For the text-containing cell, return its midpoint in (X, Y) coordinate format. 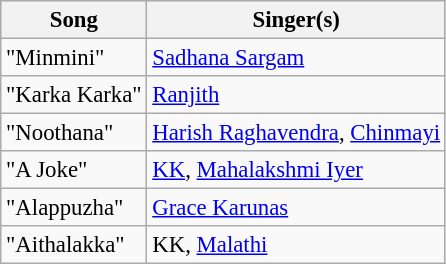
Ranjith (296, 95)
"A Joke" (74, 170)
Grace Karunas (296, 208)
KK, Mahalakshmi Iyer (296, 170)
Harish Raghavendra, Chinmayi (296, 133)
KK, Malathi (296, 245)
"Noothana" (74, 133)
Song (74, 20)
"Aithalakka" (74, 245)
"Karka Karka" (74, 95)
Singer(s) (296, 20)
"Minmini" (74, 58)
Sadhana Sargam (296, 58)
"Alappuzha" (74, 208)
